Determine the [X, Y] coordinate at the center of the cell enclosing the given text.  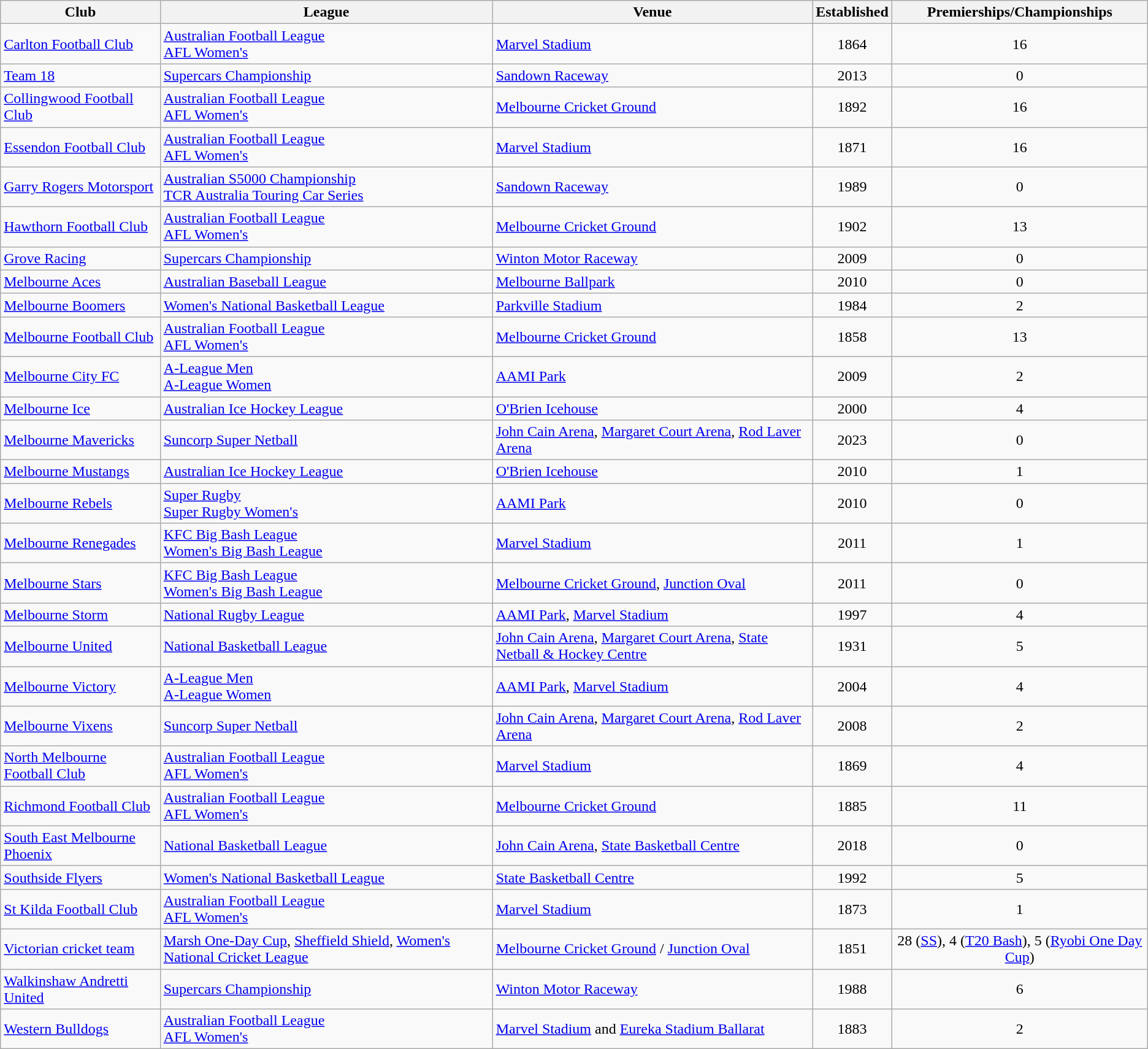
Melbourne City FC [80, 377]
1869 [852, 766]
South East Melbourne Phoenix [80, 845]
Grove Racing [80, 258]
Super RugbySuper Rugby Women's [326, 503]
Carlton Football Club [80, 44]
Parkville Stadium [652, 305]
Melbourne Mavericks [80, 440]
2023 [852, 440]
28 (SS), 4 (T20 Bash), 5 (Ryobi One Day Cup) [1019, 948]
Walkinshaw Andretti United [80, 989]
Essendon Football Club [80, 147]
Melbourne Ballpark [652, 282]
Venue [652, 12]
League [326, 12]
North Melbourne Football Club [80, 766]
Melbourne Renegades [80, 544]
1931 [852, 647]
1864 [852, 44]
Team 18 [80, 75]
Marvel Stadium and Eureka Stadium Ballarat [652, 1029]
Club [80, 12]
Australian Baseball League [326, 282]
6 [1019, 989]
Melbourne Victory [80, 686]
Melbourne Aces [80, 282]
1992 [852, 877]
1902 [852, 227]
Melbourne Vixens [80, 726]
1858 [852, 336]
Established [852, 12]
Hawthorn Football Club [80, 227]
1851 [852, 948]
Marsh One-Day Cup, Sheffield Shield, Women's National Cricket League [326, 948]
National Rugby League [326, 615]
John Cain Arena, State Basketball Centre [652, 845]
1984 [852, 305]
Melbourne Cricket Ground / Junction Oval [652, 948]
Melbourne Rebels [80, 503]
Southside Flyers [80, 877]
Australian S5000 ChampionshipTCR Australia Touring Car Series [326, 186]
Melbourne Ice [80, 408]
1871 [852, 147]
John Cain Arena, Margaret Court Arena, State Netball & Hockey Centre [652, 647]
1885 [852, 806]
State Basketball Centre [652, 877]
1873 [852, 909]
1988 [852, 989]
Richmond Football Club [80, 806]
Garry Rogers Motorsport [80, 186]
1989 [852, 186]
1892 [852, 107]
Premierships/Championships [1019, 12]
Melbourne Storm [80, 615]
1883 [852, 1029]
Melbourne Stars [80, 583]
Melbourne Boomers [80, 305]
2000 [852, 408]
2008 [852, 726]
Melbourne Mustangs [80, 472]
11 [1019, 806]
Victorian cricket team [80, 948]
2004 [852, 686]
1997 [852, 615]
Melbourne United [80, 647]
Melbourne Cricket Ground, Junction Oval [652, 583]
2013 [852, 75]
2018 [852, 845]
St Kilda Football Club [80, 909]
Western Bulldogs [80, 1029]
Collingwood Football Club [80, 107]
Melbourne Football Club [80, 336]
